Detect which cell encompasses the target text, then output its (X, Y) center coordinate. 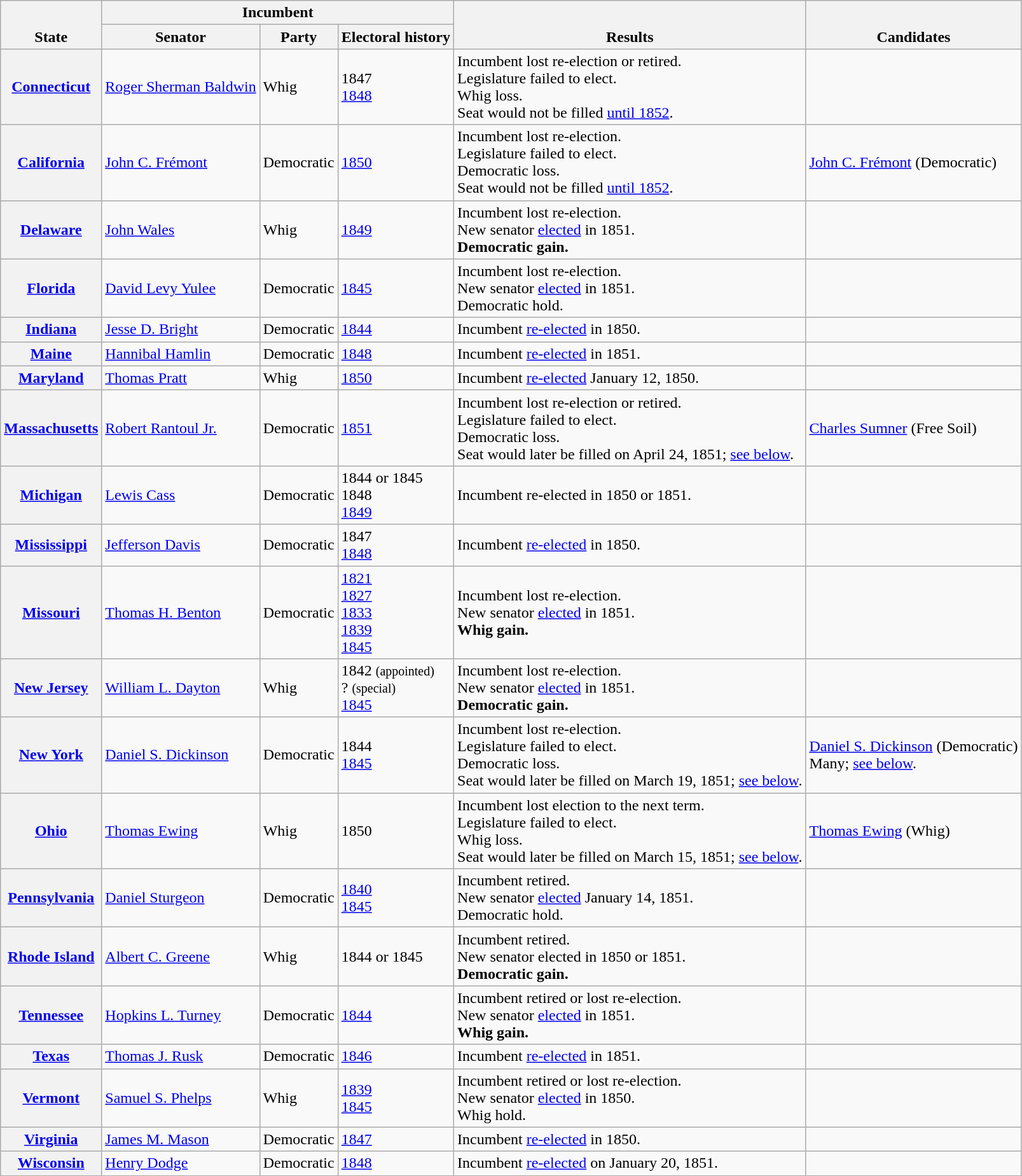
Incumbent lost re-election.New senator elected in 1851.Whig gain. (630, 612)
Mississippi (51, 544)
Daniel Sturgeon (181, 898)
18211827183318391845 (396, 612)
Incumbent retired.New senator elected January 14, 1851.Democratic hold. (630, 898)
Party (299, 37)
Daniel S. Dickinson (181, 756)
Candidates (913, 25)
Thomas Pratt (181, 378)
Michigan (51, 495)
1844 or 18451848 1849 (396, 495)
Florida (51, 288)
Connecticut (51, 86)
1851 (396, 427)
1842 (appointed)? (special)1845 (396, 688)
New York (51, 756)
Incumbent retired or lost re-election.New senator elected in 1851.Whig gain. (630, 1015)
William L. Dayton (181, 688)
John C. Frémont (Democratic) (913, 163)
Hopkins L. Turney (181, 1015)
18401845 (396, 898)
1844 or 1845 (396, 957)
Wisconsin (51, 1163)
Henry Dodge (181, 1163)
Incumbent retired or lost re-election.New senator elected in 1850.Whig hold. (630, 1098)
Results (630, 25)
1847 (396, 1139)
Incumbent re-elected January 12, 1850. (630, 378)
John Wales (181, 230)
Maryland (51, 378)
Samuel S. Phelps (181, 1098)
Incumbent lost re-election.Legislature failed to elect.Democratic loss.Seat would not be filled until 1852. (630, 163)
David Levy Yulee (181, 288)
Maine (51, 354)
Roger Sherman Baldwin (181, 86)
Jesse D. Bright (181, 329)
Incumbent lost re-election.Legislature failed to elect.Democratic loss.Seat would later be filled on March 19, 1851; see below. (630, 756)
Senator (181, 37)
Thomas J. Rusk (181, 1056)
Hannibal Hamlin (181, 354)
State (51, 25)
Incumbent lost re-election or retired.Legislature failed to elect.Democratic loss.Seat would later be filled on April 24, 1851; see below. (630, 427)
Incumbent lost re-election.New senator elected in 1851.Democratic hold. (630, 288)
1845 (396, 288)
Incumbent lost election to the next term.Legislature failed to elect.Whig loss.Seat would later be filled on March 15, 1851; see below. (630, 831)
Virginia (51, 1139)
Daniel S. Dickinson (Democratic)Many; see below. (913, 756)
1849 (396, 230)
Incumbent (278, 13)
Electoral history (396, 37)
Lewis Cass (181, 495)
New Jersey (51, 688)
18391845 (396, 1098)
Rhode Island (51, 957)
Vermont (51, 1098)
Massachusetts (51, 427)
Indiana (51, 329)
James M. Mason (181, 1139)
Robert Rantoul Jr. (181, 427)
1846 (396, 1056)
Charles Sumner (Free Soil) (913, 427)
Incumbent lost re-election or retired.Legislature failed to elect.Whig loss.Seat would not be filled until 1852. (630, 86)
Incumbent re-elected on January 20, 1851. (630, 1163)
Incumbent re-elected in 1850 or 1851. (630, 495)
Albert C. Greene (181, 957)
Delaware (51, 230)
Thomas Ewing (Whig) (913, 831)
California (51, 163)
Tennessee (51, 1015)
Missouri (51, 612)
1844 1845 (396, 756)
Thomas Ewing (181, 831)
Ohio (51, 831)
Incumbent retired.New senator elected in 1850 or 1851.Democratic gain. (630, 957)
Thomas H. Benton (181, 612)
Jefferson Davis (181, 544)
John C. Frémont (181, 163)
Texas (51, 1056)
Pennsylvania (51, 898)
